Determine the (X, Y) coordinate at the center of the cell enclosing the given text.  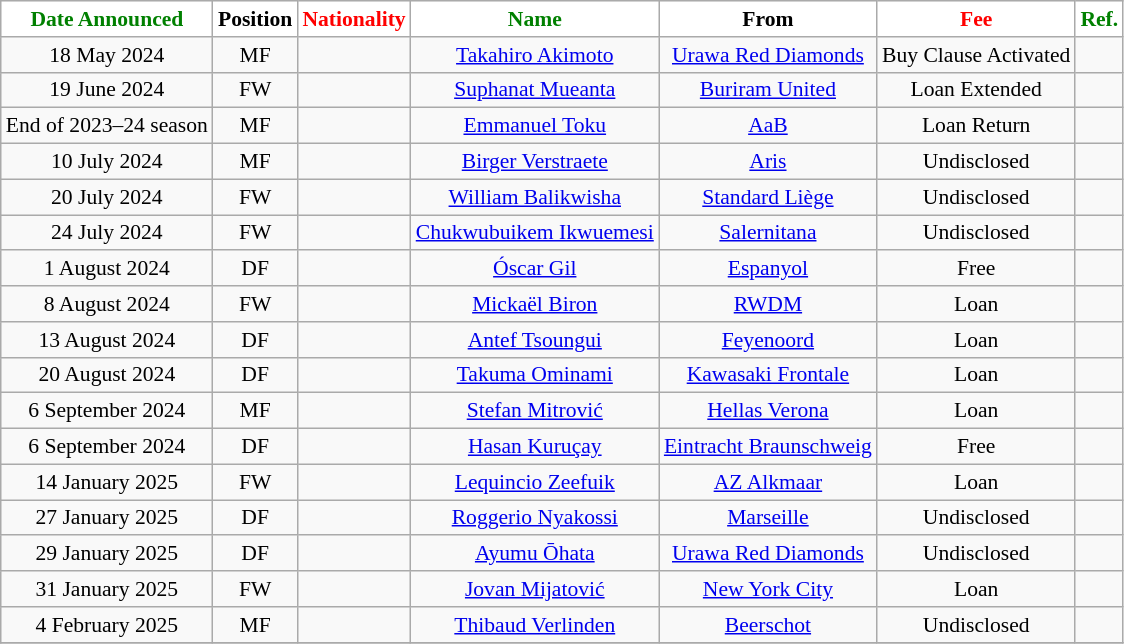
8 August 2024 (107, 304)
New York City (768, 589)
29 January 2025 (107, 554)
Stefan Mitrović (535, 411)
4 February 2025 (107, 625)
20 July 2024 (107, 197)
Hasan Kuruçay (535, 447)
Buriram United (768, 90)
Beerschot (768, 625)
Standard Liège (768, 197)
Espanyol (768, 269)
Salernitana (768, 233)
Takahiro Akimoto (535, 55)
RWDM (768, 304)
Eintracht Braunschweig (768, 447)
Ayumu Ōhata (535, 554)
Name (535, 19)
24 July 2024 (107, 233)
Fee (976, 19)
Position (255, 19)
Loan Return (976, 126)
Suphanat Mueanta (535, 90)
Jovan Mijatović (535, 589)
Loan Extended (976, 90)
Buy Clause Activated (976, 55)
Chukwubuikem Ikwuemesi (535, 233)
27 January 2025 (107, 518)
Mickaël Biron (535, 304)
William Balikwisha (535, 197)
Roggerio Nyakossi (535, 518)
Ref. (1099, 19)
Antef Tsoungui (535, 340)
Óscar Gil (535, 269)
Thibaud Verlinden (535, 625)
14 January 2025 (107, 482)
13 August 2024 (107, 340)
Kawasaki Frontale (768, 375)
Date Announced (107, 19)
Takuma Ominami (535, 375)
Emmanuel Toku (535, 126)
20 August 2024 (107, 375)
AaB (768, 126)
Hellas Verona (768, 411)
Birger Verstraete (535, 162)
31 January 2025 (107, 589)
1 August 2024 (107, 269)
Marseille (768, 518)
AZ Alkmaar (768, 482)
Nationality (354, 19)
Lequincio Zeefuik (535, 482)
10 July 2024 (107, 162)
End of 2023–24 season (107, 126)
18 May 2024 (107, 55)
Feyenoord (768, 340)
From (768, 19)
19 June 2024 (107, 90)
Aris (768, 162)
